Identify which cell holds the provided text, then report its (x, y) central coordinate. 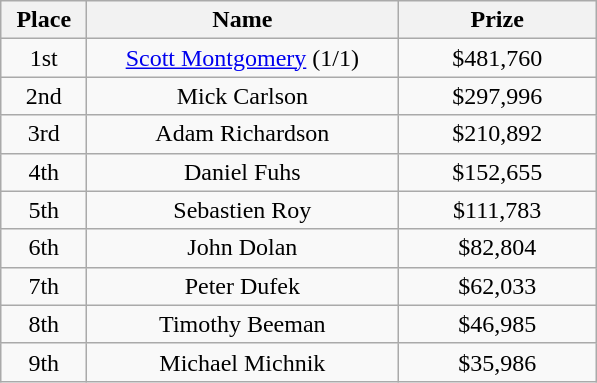
4th (44, 172)
Daniel Fuhs (242, 172)
$297,996 (498, 96)
$210,892 (498, 134)
$62,033 (498, 286)
Sebastien Roy (242, 210)
1st (44, 58)
Michael Michnik (242, 362)
$35,986 (498, 362)
Timothy Beeman (242, 324)
Scott Montgomery (1/1) (242, 58)
$82,804 (498, 248)
7th (44, 286)
6th (44, 248)
$46,985 (498, 324)
9th (44, 362)
2nd (44, 96)
Adam Richardson (242, 134)
Mick Carlson (242, 96)
$152,655 (498, 172)
3rd (44, 134)
Name (242, 20)
$481,760 (498, 58)
John Dolan (242, 248)
Prize (498, 20)
5th (44, 210)
8th (44, 324)
Peter Dufek (242, 286)
$111,783 (498, 210)
Place (44, 20)
